Return (x, y) of the center of cell containing provided text 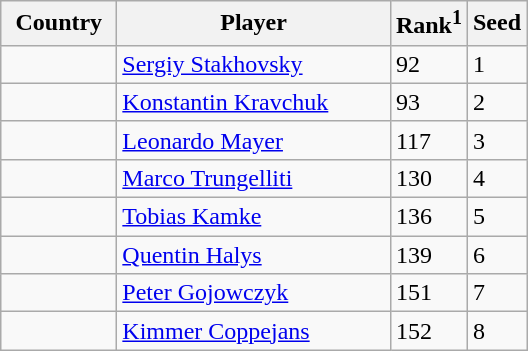
152 (428, 331)
7 (496, 293)
92 (428, 64)
Tobias Kamke (254, 217)
6 (496, 255)
Kimmer Coppejans (254, 331)
2 (496, 102)
Konstantin Kravchuk (254, 102)
93 (428, 102)
Rank1 (428, 24)
151 (428, 293)
4 (496, 178)
Peter Gojowczyk (254, 293)
Quentin Halys (254, 255)
5 (496, 217)
Country (59, 24)
Player (254, 24)
130 (428, 178)
117 (428, 140)
1 (496, 64)
3 (496, 140)
Seed (496, 24)
Sergiy Stakhovsky (254, 64)
136 (428, 217)
Leonardo Mayer (254, 140)
8 (496, 331)
Marco Trungelliti (254, 178)
139 (428, 255)
